Pinpoint the cell where the given text exists, returning its (X, Y) midpoint coordinate. 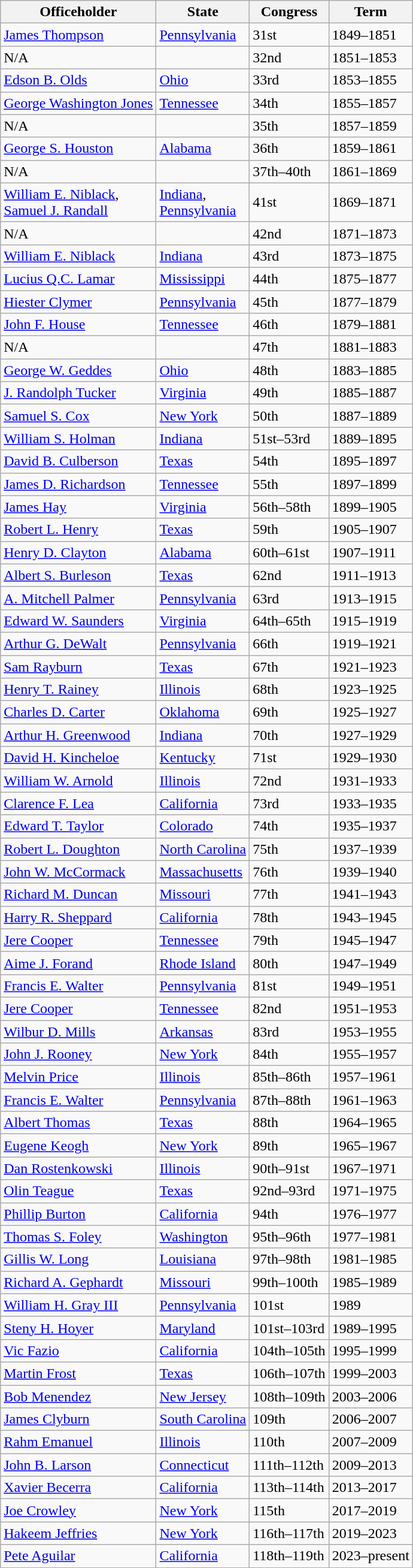
Henry T. Rainey (78, 690)
1851–1853 (371, 58)
1937–1939 (371, 849)
77th (289, 895)
Arthur H. Greenwood (78, 735)
62nd (289, 575)
55th (289, 484)
1949–1951 (371, 986)
1873–1875 (371, 256)
David B. Culberson (78, 461)
John J. Rooney (78, 1055)
1871–1873 (371, 233)
Harry R. Sheppard (78, 917)
John F. House (78, 325)
Bob Menendez (78, 1397)
68th (289, 690)
88th (289, 1123)
1967–1971 (371, 1168)
Martin Frost (78, 1373)
Vic Fazio (78, 1351)
1981–1985 (371, 1259)
56th–58th (289, 507)
101st (289, 1305)
1985–1989 (371, 1282)
66th (289, 643)
William H. Gray III (78, 1305)
1849–1851 (371, 35)
111th–112th (289, 1465)
92nd–93rd (289, 1191)
49th (289, 393)
Edward W. Saunders (78, 621)
Albert S. Burleson (78, 575)
94th (289, 1214)
1989–1995 (371, 1328)
104th–105th (289, 1351)
Oklahoma (203, 712)
Term (371, 12)
113th–114th (289, 1488)
75th (289, 849)
1935–1937 (371, 826)
Sam Rayburn (78, 667)
99th–100th (289, 1282)
50th (289, 416)
North Carolina (203, 849)
1945–1947 (371, 940)
1947–1949 (371, 963)
1929–1930 (371, 758)
1953–1955 (371, 1031)
1879–1881 (371, 325)
118th–119th (289, 1556)
Connecticut (203, 1465)
2003–2006 (371, 1397)
81st (289, 986)
2006–2007 (371, 1419)
Gillis W. Long (78, 1259)
A. Mitchell Palmer (78, 598)
1939–1940 (371, 872)
48th (289, 370)
Phillip Burton (78, 1214)
1989 (371, 1305)
2013–2017 (371, 1488)
78th (289, 917)
Congress (289, 12)
69th (289, 712)
1971–1975 (371, 1191)
89th (289, 1146)
41st (289, 203)
2019–2023 (371, 1533)
45th (289, 301)
2017–2019 (371, 1510)
John B. Larson (78, 1465)
Samuel S. Cox (78, 416)
90th–91st (289, 1168)
Albert Thomas (78, 1123)
1915–1919 (371, 621)
Edward T. Taylor (78, 826)
Rhode Island (203, 963)
Lucius Q.C. Lamar (78, 279)
1961–1963 (371, 1100)
Olin Teague (78, 1191)
1857–1859 (371, 126)
1965–1967 (371, 1146)
1921–1923 (371, 667)
Louisiana (203, 1259)
John W. McCormack (78, 872)
1897–1899 (371, 484)
1927–1929 (371, 735)
54th (289, 461)
1889–1895 (371, 439)
72nd (289, 781)
2009–2013 (371, 1465)
Steny H. Hoyer (78, 1328)
1861–1869 (371, 171)
84th (289, 1055)
1976–1977 (371, 1214)
Mississippi (203, 279)
Robert L. Henry (78, 530)
85th–86th (289, 1077)
1919–1921 (371, 643)
Washington (203, 1237)
1895–1897 (371, 461)
36th (289, 149)
87th–88th (289, 1100)
Aime J. Forand (78, 963)
Thomas S. Foley (78, 1237)
74th (289, 826)
70th (289, 735)
Melvin Price (78, 1077)
2023–present (371, 1556)
71st (289, 758)
1855–1857 (371, 103)
1931–1933 (371, 781)
1853–1855 (371, 80)
State (203, 12)
Pete Aguilar (78, 1556)
Richard M. Duncan (78, 895)
1869–1871 (371, 203)
1883–1885 (371, 370)
Kentucky (203, 758)
1951–1953 (371, 1008)
67th (289, 667)
James D. Richardson (78, 484)
Robert L. Doughton (78, 849)
42nd (289, 233)
46th (289, 325)
Indiana,Pennsylvania (203, 203)
116th–117th (289, 1533)
1885–1887 (371, 393)
Rahm Emanuel (78, 1442)
Colorado (203, 826)
Arkansas (203, 1031)
1905–1907 (371, 530)
80th (289, 963)
New Jersey (203, 1397)
James Clyburn (78, 1419)
William W. Arnold (78, 781)
William S. Holman (78, 439)
Clarence F. Lea (78, 803)
Hiester Clymer (78, 301)
110th (289, 1442)
Edson B. Olds (78, 80)
Maryland (203, 1328)
George W. Geddes (78, 370)
1887–1889 (371, 416)
97th–98th (289, 1259)
76th (289, 872)
51st–53rd (289, 439)
47th (289, 348)
1964–1965 (371, 1123)
1913–1915 (371, 598)
79th (289, 940)
1955–1957 (371, 1055)
1881–1883 (371, 348)
115th (289, 1510)
Joe Crowley (78, 1510)
34th (289, 103)
108th–109th (289, 1397)
David H. Kincheloe (78, 758)
44th (289, 279)
59th (289, 530)
106th–107th (289, 1373)
43rd (289, 256)
101st–103rd (289, 1328)
Hakeem Jeffries (78, 1533)
109th (289, 1419)
1957–1961 (371, 1077)
33rd (289, 80)
George Washington Jones (78, 103)
1995–1999 (371, 1351)
1907–1911 (371, 552)
Dan Rostenkowski (78, 1168)
1933–1935 (371, 803)
James Thompson (78, 35)
37th–40th (289, 171)
63rd (289, 598)
South Carolina (203, 1419)
Henry D. Clayton (78, 552)
31st (289, 35)
64th–65th (289, 621)
Wilbur D. Mills (78, 1031)
Eugene Keogh (78, 1146)
60th–61st (289, 552)
1877–1879 (371, 301)
32nd (289, 58)
83rd (289, 1031)
Arthur G. DeWalt (78, 643)
Officeholder (78, 12)
73rd (289, 803)
William E. Niblack,Samuel J. Randall (78, 203)
35th (289, 126)
James Hay (78, 507)
1941–1943 (371, 895)
2007–2009 (371, 1442)
1925–1927 (371, 712)
William E. Niblack (78, 256)
George S. Houston (78, 149)
1859–1861 (371, 149)
1899–1905 (371, 507)
95th–96th (289, 1237)
Richard A. Gephardt (78, 1282)
1911–1913 (371, 575)
1977–1981 (371, 1237)
1999–2003 (371, 1373)
1923–1925 (371, 690)
1943–1945 (371, 917)
J. Randolph Tucker (78, 393)
1875–1877 (371, 279)
Xavier Becerra (78, 1488)
82nd (289, 1008)
Massachusetts (203, 872)
Charles D. Carter (78, 712)
